Extract the [X, Y] coordinate from the center of the cell holding the provided text.  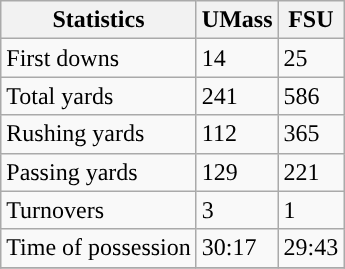
241 [237, 96]
14 [237, 58]
Time of possession [99, 248]
1 [311, 210]
Passing yards [99, 172]
30:17 [237, 248]
129 [237, 172]
FSU [311, 20]
Total yards [99, 96]
112 [237, 134]
3 [237, 210]
Statistics [99, 20]
Rushing yards [99, 134]
586 [311, 96]
Turnovers [99, 210]
First downs [99, 58]
29:43 [311, 248]
221 [311, 172]
UMass [237, 20]
25 [311, 58]
365 [311, 134]
